Identify which cell holds the provided text, then report its [X, Y] central coordinate. 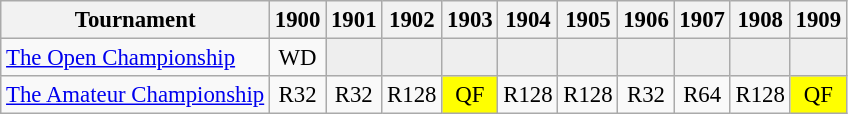
1901 [354, 20]
The Amateur Championship [136, 95]
1908 [760, 20]
The Open Championship [136, 58]
R64 [702, 95]
1904 [528, 20]
1905 [588, 20]
1906 [646, 20]
Tournament [136, 20]
1909 [818, 20]
1903 [470, 20]
1907 [702, 20]
1902 [412, 20]
WD [298, 58]
1900 [298, 20]
